Find where the given text appears and provide that cell's center as (x, y) coordinate. 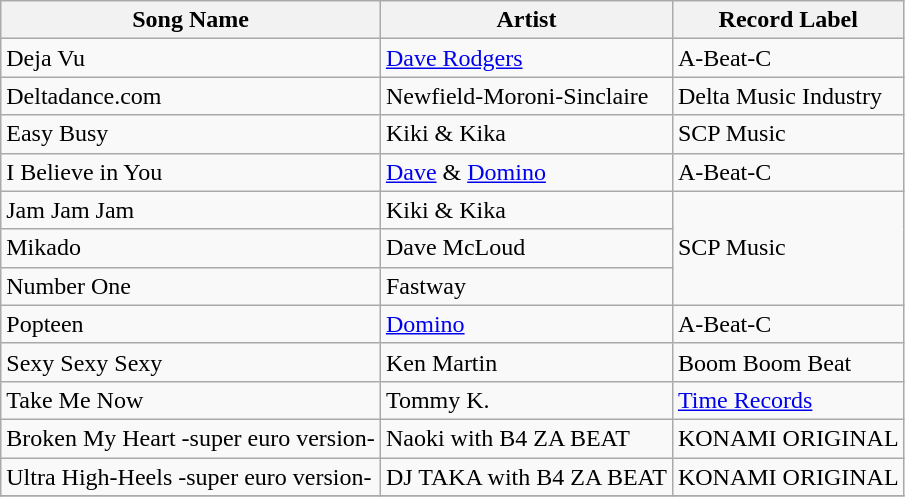
Time Records (788, 400)
Sexy Sexy Sexy (191, 362)
Dave McLoud (526, 248)
Jam Jam Jam (191, 210)
Artist (526, 20)
Song Name (191, 20)
Easy Busy (191, 134)
Record Label (788, 20)
I Believe in You (191, 172)
Domino (526, 324)
Newfield-Moroni-Sinclaire (526, 96)
Naoki with B4 ZA BEAT (526, 438)
Dave Rodgers (526, 58)
Mikado (191, 248)
Fastway (526, 286)
Deltadance.com (191, 96)
Delta Music Industry (788, 96)
Broken My Heart -super euro version- (191, 438)
Deja Vu (191, 58)
Popteen (191, 324)
Boom Boom Beat (788, 362)
Ultra High-Heels -super euro version- (191, 477)
Number One (191, 286)
Take Me Now (191, 400)
Tommy K. (526, 400)
Dave & Domino (526, 172)
Ken Martin (526, 362)
DJ TAKA with B4 ZA BEAT (526, 477)
